Capture the cell that displays the provided text and extract its (x, y) central coordinate. 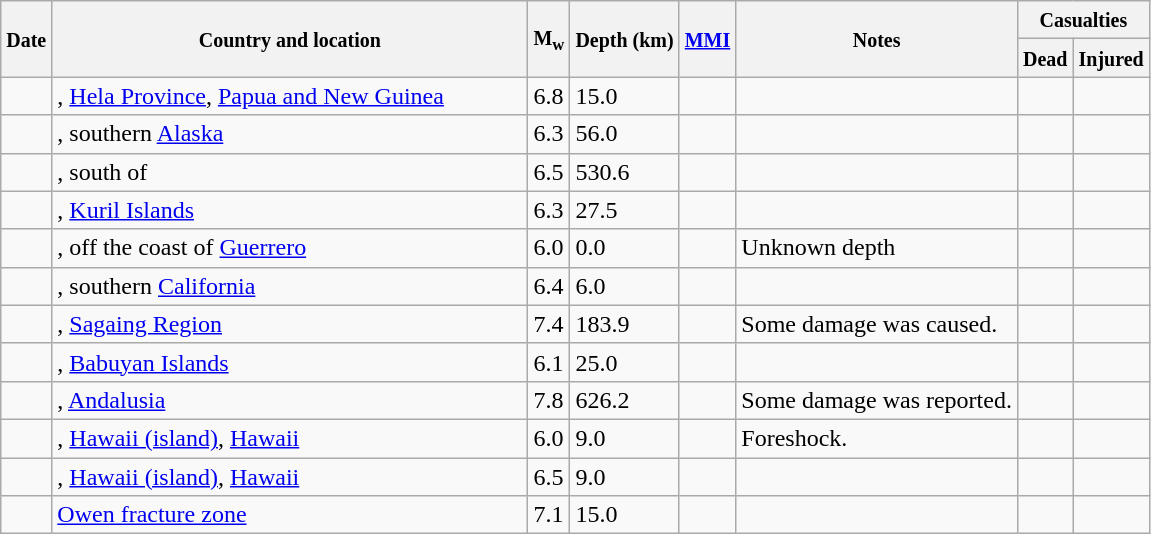
, Sagaing Region (290, 324)
Some damage was caused. (877, 324)
Dead (1045, 58)
Injured (1111, 58)
183.9 (624, 324)
27.5 (624, 210)
0.0 (624, 248)
Owen fracture zone (290, 515)
Depth (km) (624, 39)
56.0 (624, 134)
, Hela Province, Papua and New Guinea (290, 96)
530.6 (624, 172)
MMI (708, 39)
Country and location (290, 39)
7.1 (549, 515)
7.8 (549, 400)
Unknown depth (877, 248)
, south of (290, 172)
25.0 (624, 362)
Notes (877, 39)
Foreshock. (877, 438)
Casualties (1083, 20)
626.2 (624, 400)
Date (26, 39)
, Andalusia (290, 400)
, southern Alaska (290, 134)
7.4 (549, 324)
6.4 (549, 286)
, Kuril Islands (290, 210)
, southern California (290, 286)
Mw (549, 39)
6.8 (549, 96)
, Babuyan Islands (290, 362)
6.1 (549, 362)
, off the coast of Guerrero (290, 248)
Some damage was reported. (877, 400)
